Capture the cell that displays the provided text and extract its (x, y) central coordinate. 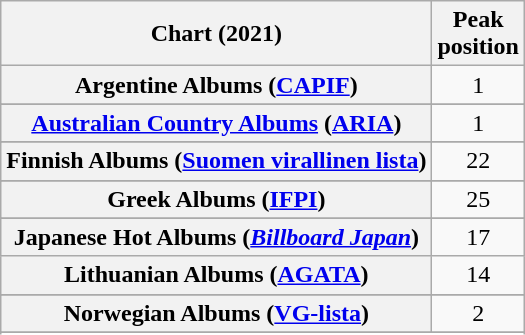
2 (478, 313)
22 (478, 161)
17 (478, 237)
Greek Albums (IFPI) (216, 199)
Argentine Albums (CAPIF) (216, 85)
Peakposition (478, 34)
Japanese Hot Albums (Billboard Japan) (216, 237)
Norwegian Albums (VG-lista) (216, 313)
25 (478, 199)
Lithuanian Albums (AGATA) (216, 275)
Australian Country Albums (ARIA) (216, 123)
Chart (2021) (216, 34)
Finnish Albums (Suomen virallinen lista) (216, 161)
14 (478, 275)
